Locate the cell with the specified text and output its [X, Y] center coordinate. 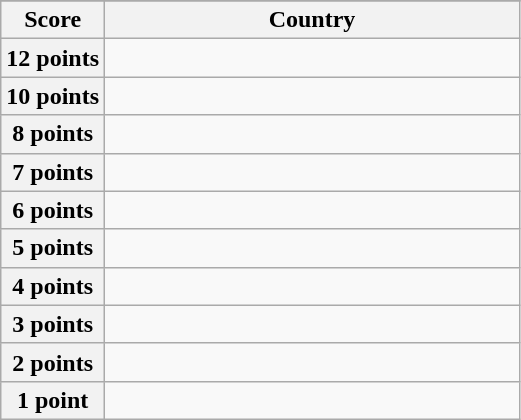
3 points [53, 324]
7 points [53, 172]
2 points [53, 362]
1 point [53, 400]
6 points [53, 210]
8 points [53, 134]
Score [53, 20]
10 points [53, 96]
4 points [53, 286]
Country [312, 20]
12 points [53, 58]
5 points [53, 248]
